Return the [x, y] coordinate for the center point of the cell that contains the specified text.  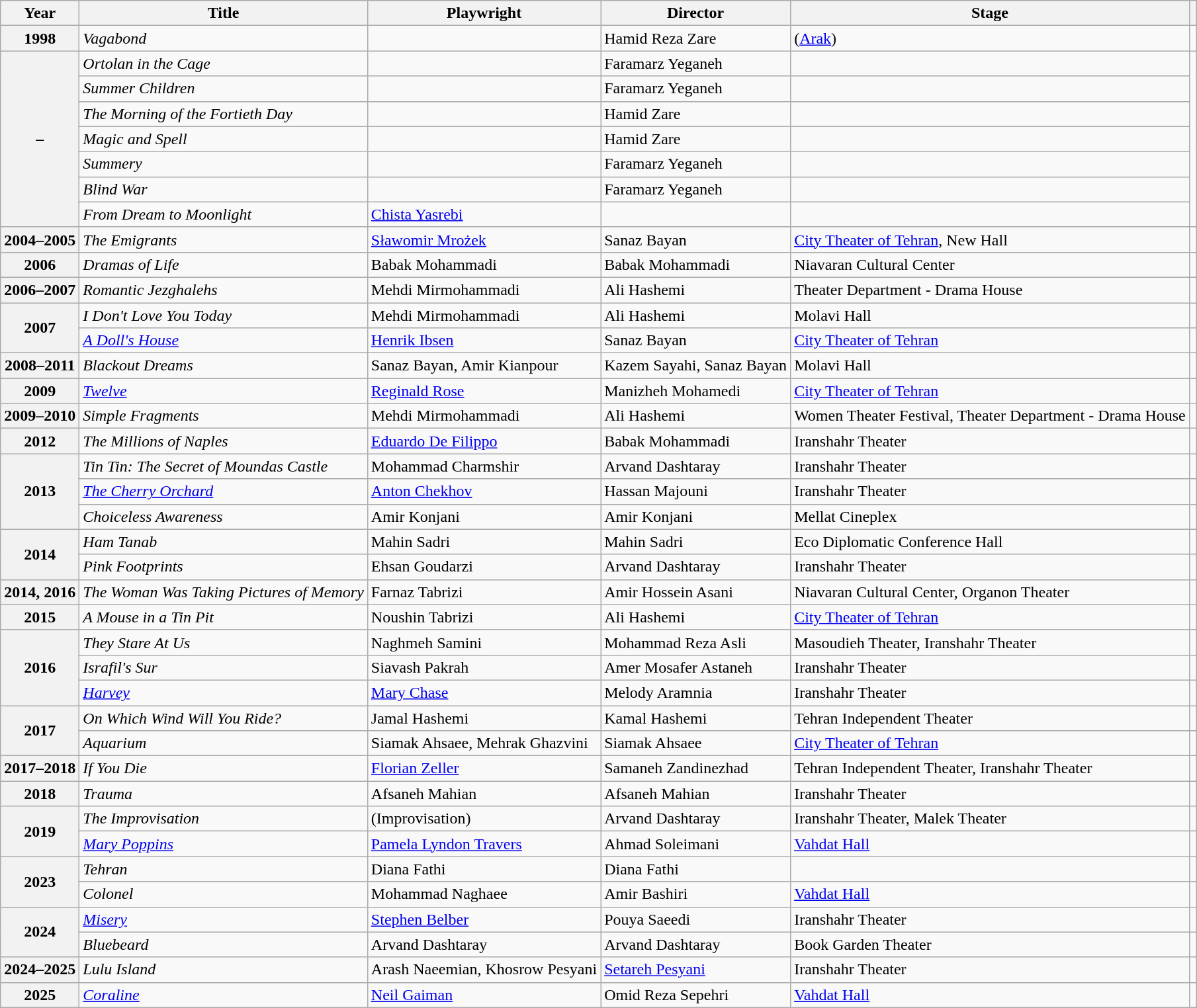
Bluebeard [224, 945]
Hamid Reza Zare [696, 38]
Niavaran Cultural Center [990, 265]
Tin Tin: The Secret of Moundas Castle [224, 466]
If You Die [224, 769]
Women Theater Festival, Theater Department - Drama House [990, 416]
Mohammad Reza Asli [696, 642]
Amer Mosafer Astaneh [696, 667]
Jamal Hashemi [484, 718]
2014 [40, 554]
Twelve [224, 391]
2007 [40, 328]
Amir Bashiri [696, 894]
From Dream to Moonlight [224, 214]
Israfil's Sur [224, 667]
2008–2011 [40, 366]
Tehran Independent Theater [990, 718]
Magic and Spell [224, 139]
Theater Department - Drama House [990, 290]
Choiceless Awareness [224, 517]
Chista Yasrebi [484, 214]
Reginald Rose [484, 391]
Iranshahr Theater, Malek Theater [990, 819]
I Don't Love You Today [224, 315]
Henrik Ibsen [484, 341]
2014, 2016 [40, 592]
Ham Tanab [224, 542]
Misery [224, 919]
2019 [40, 831]
Setareh Pesyani [696, 970]
Amir Hossein Asani [696, 592]
The Improvisation [224, 819]
Tehran Independent Theater, Iranshahr Theater [990, 769]
Eduardo De Filippo [484, 441]
Sanaz Bayan, Amir Kianpour [484, 366]
Dramas of Life [224, 265]
Mary Poppins [224, 844]
Summer Children [224, 89]
Niavaran Cultural Center, Organon Theater [990, 592]
Noushin Tabrizi [484, 617]
Melody Aramnia [696, 693]
2018 [40, 794]
Summery [224, 164]
Mary Chase [484, 693]
Romantic Jezghalehs [224, 290]
A Doll's House [224, 341]
Coraline [224, 995]
Mellat Cineplex [990, 517]
Eco Diplomatic Conference Hall [990, 542]
Aquarium [224, 743]
Anton Chekhov [484, 491]
Playwright [484, 13]
City Theater of Tehran, New Hall [990, 239]
2015 [40, 617]
2017 [40, 730]
Trauma [224, 794]
Stage [990, 13]
Ahmad Soleimani [696, 844]
Blackout Dreams [224, 366]
Harvey [224, 693]
– [40, 139]
2025 [40, 995]
Hassan Majouni [696, 491]
(Arak) [990, 38]
The Millions of Naples [224, 441]
Director [696, 13]
Ortolan in the Cage [224, 63]
Manizheh Mohamedi [696, 391]
Mohammad Charmshir [484, 466]
The Emigrants [224, 239]
2016 [40, 667]
Siamak Ahsaee, Mehrak Ghazvini [484, 743]
2012 [40, 441]
Arash Naeemian, Khosrow Pesyani [484, 970]
2006–2007 [40, 290]
Simple Fragments [224, 416]
1998 [40, 38]
Pink Footprints [224, 567]
Blind War [224, 189]
Masoudieh Theater, Iranshahr Theater [990, 642]
(Improvisation) [484, 819]
2009–2010 [40, 416]
A Mouse in a Tin Pit [224, 617]
Kazem Sayahi, Sanaz Bayan [696, 366]
Naghmeh Samini [484, 642]
Stephen Belber [484, 919]
The Cherry Orchard [224, 491]
They Stare At Us [224, 642]
2023 [40, 882]
Pouya Saeedi [696, 919]
Siavash Pakrah [484, 667]
The Morning of the Fortieth Day [224, 114]
Tehran [224, 869]
Title [224, 13]
Pamela Lyndon Travers [484, 844]
Year [40, 13]
2017–2018 [40, 769]
2024 [40, 932]
On Which Wind Will You Ride? [224, 718]
Farnaz Tabrizi [484, 592]
Siamak Ahsaee [696, 743]
Kamal Hashemi [696, 718]
Samaneh Zandinezhad [696, 769]
Lulu Island [224, 970]
Mohammad Naghaee [484, 894]
Omid Reza Sepehri [696, 995]
2006 [40, 265]
2004–2005 [40, 239]
2009 [40, 391]
Vagabond [224, 38]
Book Garden Theater [990, 945]
Sławomir Mrożek [484, 239]
2013 [40, 491]
Florian Zeller [484, 769]
2024–2025 [40, 970]
The Woman Was Taking Pictures of Memory [224, 592]
Colonel [224, 894]
Ehsan Goudarzi [484, 567]
Neil Gaiman [484, 995]
